Output the [x, y] coordinate of the center of the cell containing the given text.  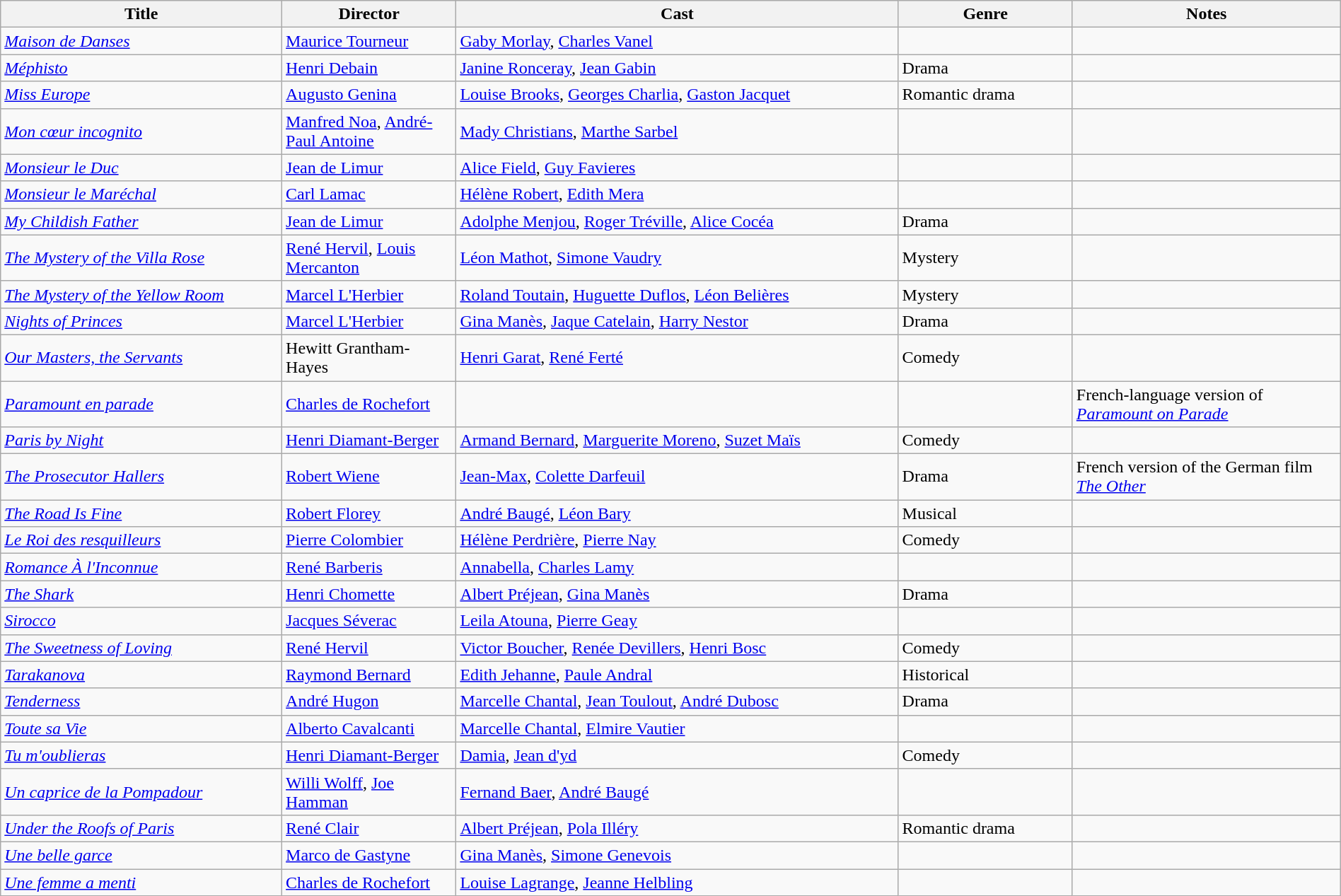
French version of the German film The Other [1207, 477]
My Childish Father [141, 221]
Hewitt Grantham-Hayes [369, 358]
Toute sa Vie [141, 728]
Pierre Colombier [369, 540]
Maison de Danses [141, 41]
Robert Florey [369, 513]
Marcelle Chantal, Jean Toulout, André Dubosc [678, 702]
Méphisto [141, 68]
Janine Ronceray, Jean Gabin [678, 68]
Damia, Jean d'yd [678, 755]
Robert Wiene [369, 477]
Une belle garce [141, 855]
Gina Manès, Jaque Catelain, Harry Nestor [678, 321]
Monsieur le Duc [141, 168]
Marcelle Chantal, Elmire Vautier [678, 728]
Adolphe Menjou, Roger Tréville, Alice Cocéa [678, 221]
The Road Is Fine [141, 513]
Carl Lamac [369, 194]
Léon Mathot, Simone Vaudry [678, 257]
Musical [985, 513]
Un caprice de la Pompadour [141, 792]
André Baugé, Léon Bary [678, 513]
Alice Field, Guy Favieres [678, 168]
The Sweetness of Loving [141, 648]
Victor Boucher, Renée Devillers, Henri Bosc [678, 648]
René Hervil [369, 648]
Henri Chomette [369, 594]
Under the Roofs of Paris [141, 828]
Monsieur le Maréchal [141, 194]
Gaby Morlay, Charles Vanel [678, 41]
Cast [678, 14]
René Clair [369, 828]
The Mystery of the Villa Rose [141, 257]
The Mystery of the Yellow Room [141, 294]
Leila Atouna, Pierre Geay [678, 621]
Historical [985, 675]
Roland Toutain, Huguette Duflos, Léon Belières [678, 294]
Louise Lagrange, Jeanne Helbling [678, 882]
Albert Préjean, Gina Manès [678, 594]
Augusto Genina [369, 95]
Marco de Gastyne [369, 855]
Le Roi des resquilleurs [141, 540]
Paris by Night [141, 441]
Jacques Séverac [369, 621]
Henri Garat, René Ferté [678, 358]
Tu m'oublieras [141, 755]
Mon cœur incognito [141, 132]
Annabella, Charles Lamy [678, 567]
Louise Brooks, Georges Charlia, Gaston Jacquet [678, 95]
Mady Christians, Marthe Sarbel [678, 132]
Alberto Cavalcanti [369, 728]
André Hugon [369, 702]
Hélène Robert, Edith Mera [678, 194]
René Barberis [369, 567]
Director [369, 14]
Jean-Max, Colette Darfeuil [678, 477]
Fernand Baer, André Baugé [678, 792]
René Hervil, Louis Mercanton [369, 257]
Raymond Bernard [369, 675]
Romance À l'Inconnue [141, 567]
Paramount en parade [141, 403]
Title [141, 14]
Our Masters, the Servants [141, 358]
The Shark [141, 594]
Miss Europe [141, 95]
Manfred Noa, André-Paul Antoine [369, 132]
Willi Wolff, Joe Hamman [369, 792]
Henri Debain [369, 68]
Genre [985, 14]
Tarakanova [141, 675]
Notes [1207, 14]
Armand Bernard, Marguerite Moreno, Suzet Maïs [678, 441]
French-language version of Paramount on Parade [1207, 403]
Une femme a menti [141, 882]
Nights of Princes [141, 321]
Gina Manès, Simone Genevois [678, 855]
Albert Préjean, Pola Illéry [678, 828]
Tenderness [141, 702]
Maurice Tourneur [369, 41]
Sirocco [141, 621]
The Prosecutor Hallers [141, 477]
Edith Jehanne, Paule Andral [678, 675]
Hélène Perdrière, Pierre Nay [678, 540]
